Search for the cell housing the specified text and yield its [X, Y] center coordinate. 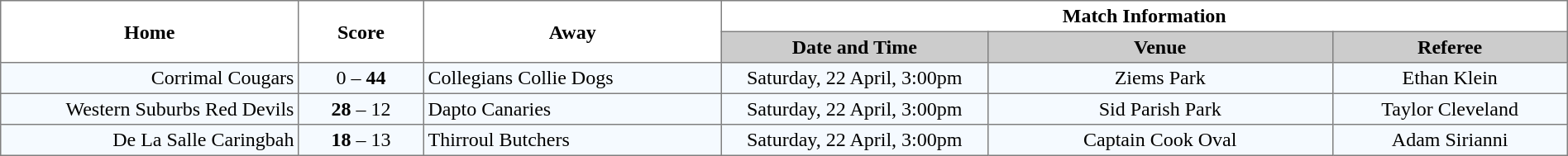
Collegians Collie Dogs [572, 78]
Venue [1159, 47]
Referee [1450, 47]
Match Information [1145, 17]
Captain Cook Oval [1159, 140]
Corrimal Cougars [150, 78]
Date and Time [854, 47]
Adam Sirianni [1450, 140]
28 – 12 [361, 109]
Ethan Klein [1450, 78]
Western Suburbs Red Devils [150, 109]
Thirroul Butchers [572, 140]
Sid Parish Park [1159, 109]
18 – 13 [361, 140]
Dapto Canaries [572, 109]
Away [572, 31]
Score [361, 31]
Ziems Park [1159, 78]
Home [150, 31]
Taylor Cleveland [1450, 109]
0 – 44 [361, 78]
De La Salle Caringbah [150, 140]
